Locate the cell with the specified text and output its (X, Y) center coordinate. 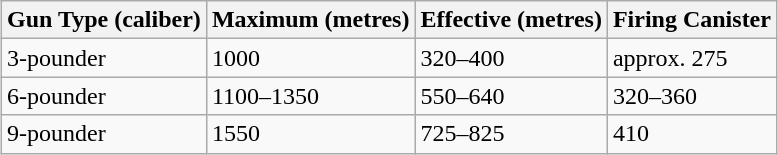
Gun Type (caliber) (104, 20)
725–825 (512, 134)
9-pounder (104, 134)
320–400 (512, 58)
3-pounder (104, 58)
approx. 275 (692, 58)
Effective (metres) (512, 20)
550–640 (512, 96)
1550 (310, 134)
320–360 (692, 96)
410 (692, 134)
1100–1350 (310, 96)
Maximum (metres) (310, 20)
Firing Canister (692, 20)
1000 (310, 58)
6-pounder (104, 96)
